Determine the [x, y] coordinate at the center of the cell enclosing the given text.  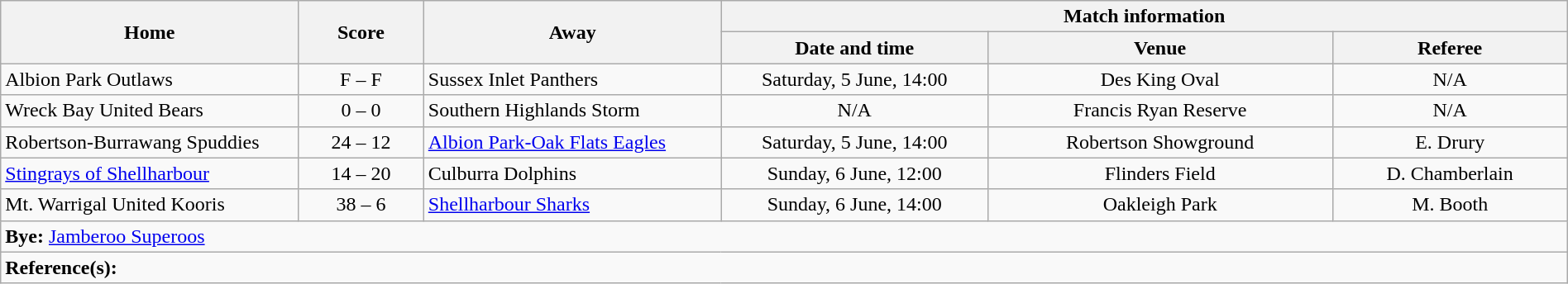
Match information [1145, 17]
M. Booth [1450, 205]
Robertson-Burrawang Spuddies [150, 142]
Venue [1159, 48]
Home [150, 32]
E. Drury [1450, 142]
Francis Ryan Reserve [1159, 111]
Mt. Warrigal United Kooris [150, 205]
Reference(s): [784, 267]
Referee [1450, 48]
Albion Park-Oak Flats Eagles [572, 142]
Sunday, 6 June, 12:00 [854, 173]
Flinders Field [1159, 173]
Robertson Showground [1159, 142]
Culburra Dolphins [572, 173]
Wreck Bay United Bears [150, 111]
Oakleigh Park [1159, 205]
14 – 20 [361, 173]
Shellharbour Sharks [572, 205]
0 – 0 [361, 111]
Sussex Inlet Panthers [572, 79]
24 – 12 [361, 142]
Albion Park Outlaws [150, 79]
Sunday, 6 June, 14:00 [854, 205]
Bye: Jamberoo Superoos [784, 236]
Stingrays of Shellharbour [150, 173]
38 – 6 [361, 205]
Des King Oval [1159, 79]
Southern Highlands Storm [572, 111]
Score [361, 32]
Date and time [854, 48]
Away [572, 32]
D. Chamberlain [1450, 173]
F – F [361, 79]
